For the text-containing cell, return its midpoint in [X, Y] coordinate format. 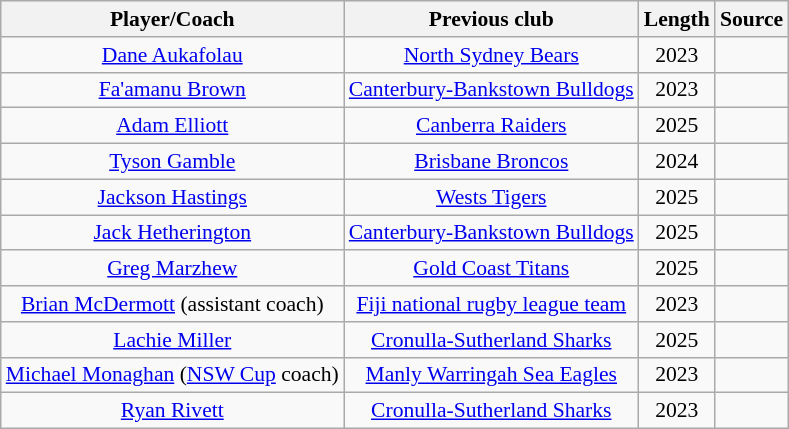
Fiji national rugby league team [492, 304]
Brian McDermott (assistant coach) [172, 304]
Michael Monaghan (NSW Cup coach) [172, 375]
Source [752, 19]
Manly Warringah Sea Eagles [492, 375]
Wests Tigers [492, 197]
Gold Coast Titans [492, 269]
Canberra Raiders [492, 126]
Adam Elliott [172, 126]
Lachie Miller [172, 340]
Tyson Gamble [172, 162]
2024 [677, 162]
Dane Aukafolau [172, 55]
Ryan Rivett [172, 411]
Jackson Hastings [172, 197]
Length [677, 19]
Previous club [492, 19]
Fa'amanu Brown [172, 90]
Greg Marzhew [172, 269]
Jack Hetherington [172, 233]
Brisbane Broncos [492, 162]
North Sydney Bears [492, 55]
Player/Coach [172, 19]
